Search for the cell housing the specified text and yield its (X, Y) center coordinate. 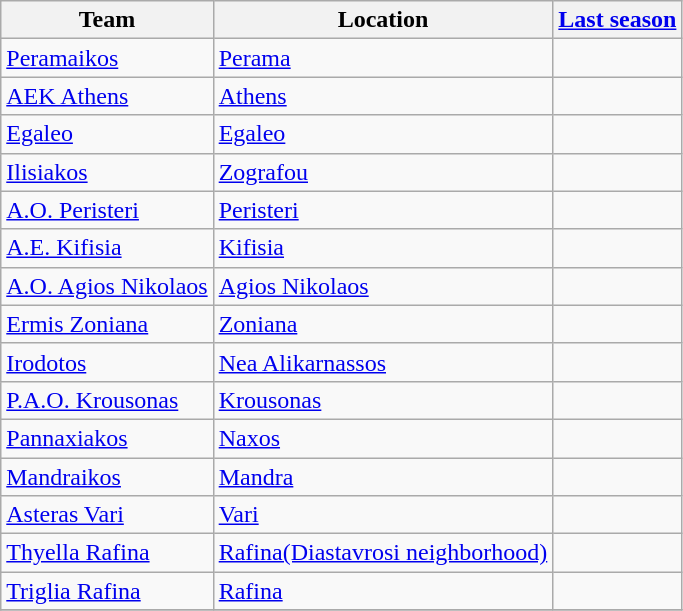
Perama (383, 58)
Ermis Zoniana (107, 324)
Peramaikos (107, 58)
Peristeri (383, 210)
Zografou (383, 172)
Pannaxiakos (107, 438)
Ilisiakos (107, 172)
A.E. Kifisia (107, 248)
A.O. Peristeri (107, 210)
Mandra (383, 477)
Location (383, 20)
Irodotos (107, 362)
Mandraikos (107, 477)
Asteras Vari (107, 515)
Kifisia (383, 248)
P.A.O. Krousonas (107, 400)
Team (107, 20)
Agios Nikolaos (383, 286)
Rafina (383, 591)
Athens (383, 96)
Nea Alikarnassos (383, 362)
AEK Athens (107, 96)
Vari (383, 515)
Krousonas (383, 400)
Zoniana (383, 324)
A.O. Agios Nikolaos (107, 286)
Last season (618, 20)
Thyella Rafina (107, 553)
Triglia Rafina (107, 591)
Naxos (383, 438)
Rafina(Diastavrosi neighborhood) (383, 553)
